Detect which cell encompasses the target text, then output its [x, y] center coordinate. 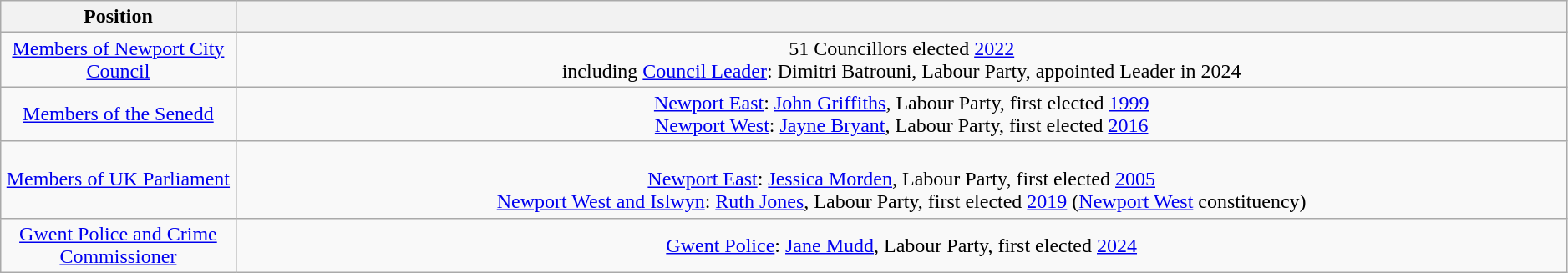
Newport East: John Griffiths, Labour Party, first elected 1999Newport West: Jayne Bryant, Labour Party, first elected 2016 [901, 114]
Members of the Senedd [119, 114]
Gwent Police: Jane Mudd, Labour Party, first elected 2024 [901, 245]
Members of Newport City Council [119, 60]
Position [119, 17]
Members of UK Parliament [119, 179]
Gwent Police and Crime Commissioner [119, 245]
51 Councillors elected 2022including Council Leader: Dimitri Batrouni, Labour Party, appointed Leader in 2024 [901, 60]
